Capture the cell that displays the provided text and extract its [X, Y] central coordinate. 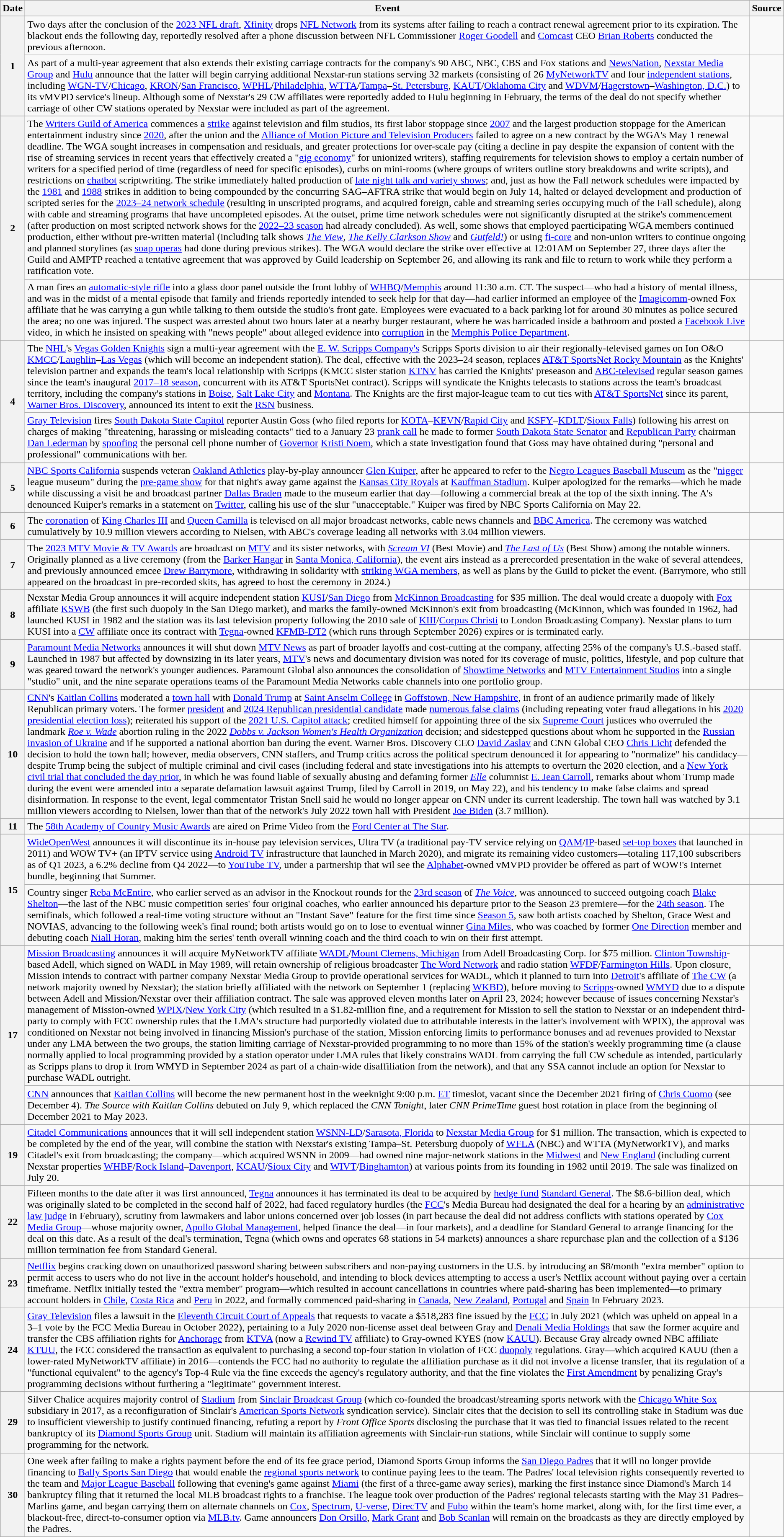
7 [13, 565]
Event [387, 8]
6 [13, 526]
11 [13, 827]
17 [13, 1035]
23 [13, 1283]
15 [13, 890]
5 [13, 488]
Source [766, 8]
19 [13, 1155]
10 [13, 754]
30 [13, 1495]
Date [13, 8]
2 [13, 228]
1 [13, 66]
9 [13, 664]
24 [13, 1350]
29 [13, 1422]
22 [13, 1222]
4 [13, 401]
The 58th Academy of Country Music Awards are aired on Prime Video from the Ford Center at The Star. [387, 827]
8 [13, 614]
